Scan for the cell matching the given text and deliver its [X, Y] coordinate at center. 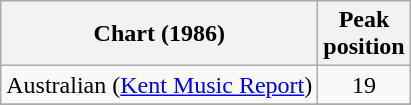
19 [364, 85]
Australian (Kent Music Report) [160, 85]
Chart (1986) [160, 34]
Peakposition [364, 34]
